Return the (X, Y) coordinate for the center point of the cell that contains the specified text.  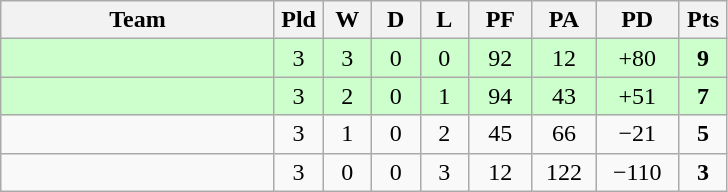
5 (704, 134)
Pts (704, 20)
PD (638, 20)
94 (501, 96)
+51 (638, 96)
92 (501, 58)
L (444, 20)
43 (564, 96)
PF (501, 20)
Pld (298, 20)
122 (564, 172)
Team (138, 20)
D (396, 20)
−110 (638, 172)
PA (564, 20)
−21 (638, 134)
66 (564, 134)
45 (501, 134)
7 (704, 96)
+80 (638, 58)
W (348, 20)
9 (704, 58)
